Provide the (x, y) coordinate of the cell's center where the given text is located.  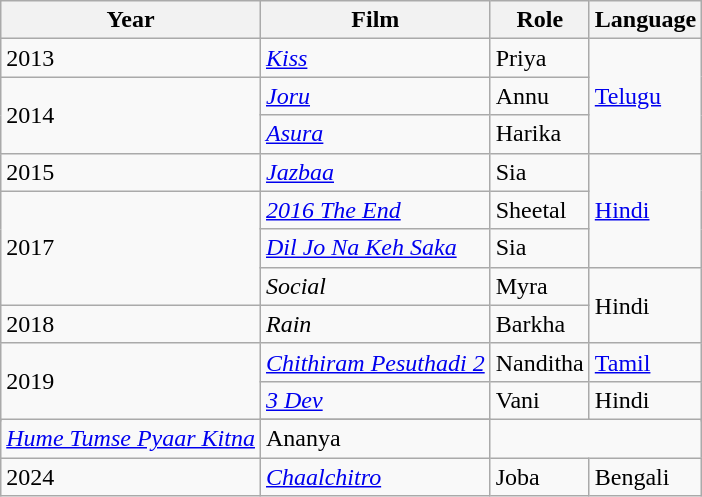
Annu (540, 96)
2014 (131, 115)
Bengali (645, 477)
2015 (131, 172)
Priya (540, 58)
Vani (540, 400)
Ananya (375, 438)
2013 (131, 58)
Social (375, 286)
Joru (375, 96)
2016 The End (375, 210)
Language (645, 20)
Kiss (375, 58)
Tamil (645, 362)
Sheetal (540, 210)
Jazbaa (375, 172)
Barkha (540, 324)
Dil Jo Na Keh Saka (375, 248)
Joba (540, 477)
3 Dev (375, 400)
Nanditha (540, 362)
Year (131, 20)
Asura (375, 134)
2024 (131, 477)
Film (375, 20)
Hume Tumse Pyaar Kitna (131, 438)
Chithiram Pesuthadi 2 (375, 362)
Myra (540, 286)
Telugu (645, 96)
2018 (131, 324)
2019 (131, 381)
Chaalchitro (375, 477)
Rain (375, 324)
Role (540, 20)
Harika (540, 134)
2017 (131, 248)
